Return [x, y] of the center of cell containing provided text 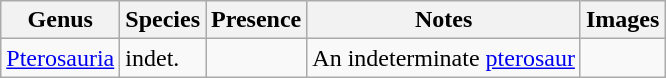
An indeterminate pterosaur [444, 58]
Species [163, 20]
Genus [60, 20]
Notes [444, 20]
Pterosauria [60, 58]
indet. [163, 58]
Presence [256, 20]
Images [622, 20]
